Extract the [x, y] coordinate from the center of the cell holding the provided text.  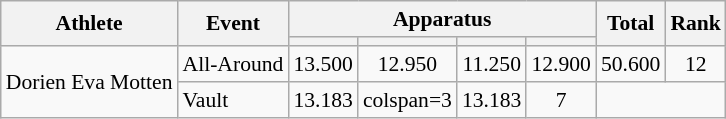
Vault [234, 100]
13.500 [322, 64]
Athlete [90, 24]
12.950 [408, 64]
Apparatus [442, 19]
50.600 [630, 64]
Event [234, 24]
Total [630, 24]
11.250 [492, 64]
colspan=3 [408, 100]
12 [696, 64]
12.900 [560, 64]
All-Around [234, 64]
Rank [696, 24]
Dorien Eva Motten [90, 82]
7 [560, 100]
